Determine the [X, Y] coordinate at the center of the cell enclosing the given text.  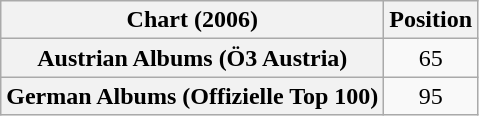
Austrian Albums (Ö3 Austria) [192, 58]
Position [431, 20]
65 [431, 58]
German Albums (Offizielle Top 100) [192, 96]
95 [431, 96]
Chart (2006) [192, 20]
